Pinpoint the cell where the given text exists, returning its (X, Y) midpoint coordinate. 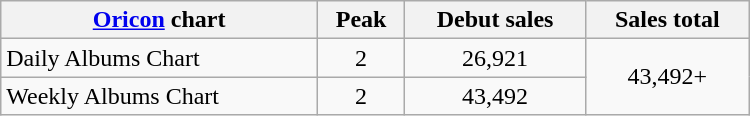
Debut sales (496, 20)
43,492 (496, 96)
26,921 (496, 58)
Peak (360, 20)
43,492+ (667, 77)
Daily Albums Chart (160, 58)
Oricon chart (160, 20)
Weekly Albums Chart (160, 96)
Sales total (667, 20)
